Return the [x, y] coordinate for the center point of the cell that contains the specified text.  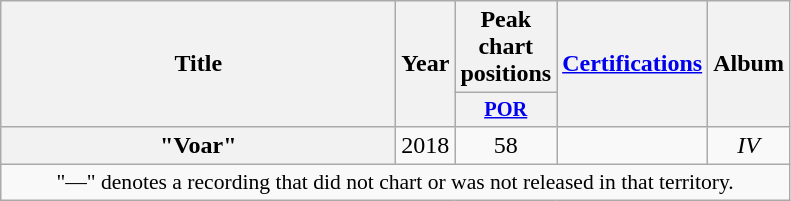
Title [198, 64]
Album [749, 64]
IV [749, 145]
POR [506, 110]
Peak chart positions [506, 47]
Certifications [632, 64]
2018 [426, 145]
Year [426, 64]
"Voar" [198, 145]
"—" denotes a recording that did not chart or was not released in that territory. [396, 183]
58 [506, 145]
